For the text-containing cell, return its midpoint in (X, Y) coordinate format. 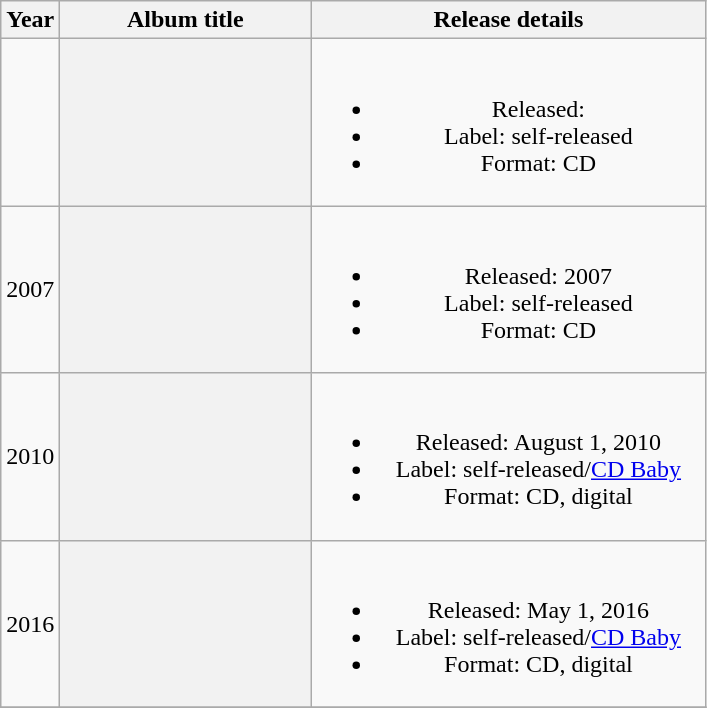
Album title (186, 20)
2016 (30, 624)
2010 (30, 456)
Released:Label: self-releasedFormat: CD (508, 122)
Released: August 1, 2010Label: self-released/CD BabyFormat: CD, digital (508, 456)
Released: 2007Label: self-releasedFormat: CD (508, 290)
2007 (30, 290)
Year (30, 20)
Release details (508, 20)
Released: May 1, 2016Label: self-released/CD BabyFormat: CD, digital (508, 624)
